Output the (X, Y) coordinate of the center of the cell containing the given text.  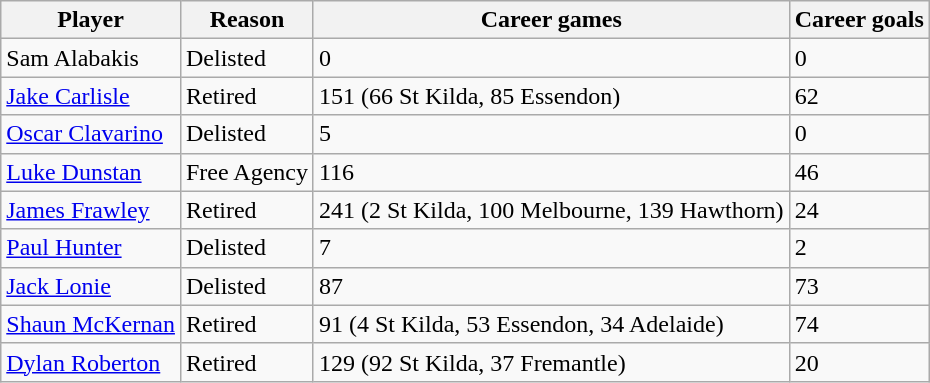
Player (91, 20)
2 (859, 248)
62 (859, 96)
Free Agency (246, 172)
Dylan Roberton (91, 362)
241 (2 St Kilda, 100 Melbourne, 139 Hawthorn) (551, 210)
46 (859, 172)
Jake Carlisle (91, 96)
87 (551, 286)
Reason (246, 20)
129 (92 St Kilda, 37 Fremantle) (551, 362)
116 (551, 172)
7 (551, 248)
Jack Lonie (91, 286)
5 (551, 134)
73 (859, 286)
74 (859, 324)
Luke Dunstan (91, 172)
91 (4 St Kilda, 53 Essendon, 34 Adelaide) (551, 324)
James Frawley (91, 210)
24 (859, 210)
Paul Hunter (91, 248)
Sam Alabakis (91, 58)
Oscar Clavarino (91, 134)
151 (66 St Kilda, 85 Essendon) (551, 96)
20 (859, 362)
Career goals (859, 20)
Shaun McKernan (91, 324)
Career games (551, 20)
